Identify which cell holds the provided text, then report its (x, y) central coordinate. 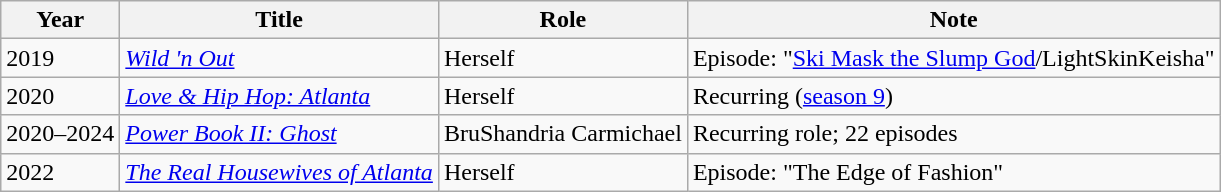
2022 (60, 172)
Love & Hip Hop: Atlanta (280, 96)
Wild 'n Out (280, 58)
Episode: "Ski Mask the Slump God/LightSkinKeisha" (954, 58)
2019 (60, 58)
Note (954, 20)
Year (60, 20)
Recurring (season 9) (954, 96)
The Real Housewives of Atlanta (280, 172)
Title (280, 20)
Power Book II: Ghost (280, 134)
Episode: "The Edge of Fashion" (954, 172)
Recurring role; 22 episodes (954, 134)
2020 (60, 96)
BruShandria Carmichael (562, 134)
Role (562, 20)
2020–2024 (60, 134)
